Scan for the cell matching the given text and deliver its (x, y) coordinate at center. 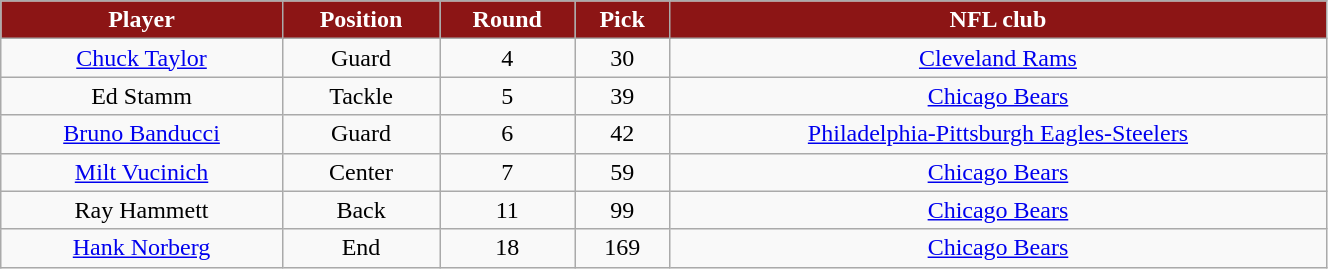
5 (508, 96)
30 (622, 58)
Philadelphia-Pittsburgh Eagles-Steelers (998, 134)
Hank Norberg (142, 248)
99 (622, 210)
Pick (622, 20)
59 (622, 172)
Tackle (360, 96)
169 (622, 248)
7 (508, 172)
Position (360, 20)
4 (508, 58)
Back (360, 210)
6 (508, 134)
NFL club (998, 20)
End (360, 248)
39 (622, 96)
Chuck Taylor (142, 58)
18 (508, 248)
Ray Hammett (142, 210)
Center (360, 172)
Player (142, 20)
Milt Vucinich (142, 172)
Round (508, 20)
42 (622, 134)
Ed Stamm (142, 96)
Cleveland Rams (998, 58)
11 (508, 210)
Bruno Banducci (142, 134)
